Pinpoint the cell where the given text exists, returning its (X, Y) midpoint coordinate. 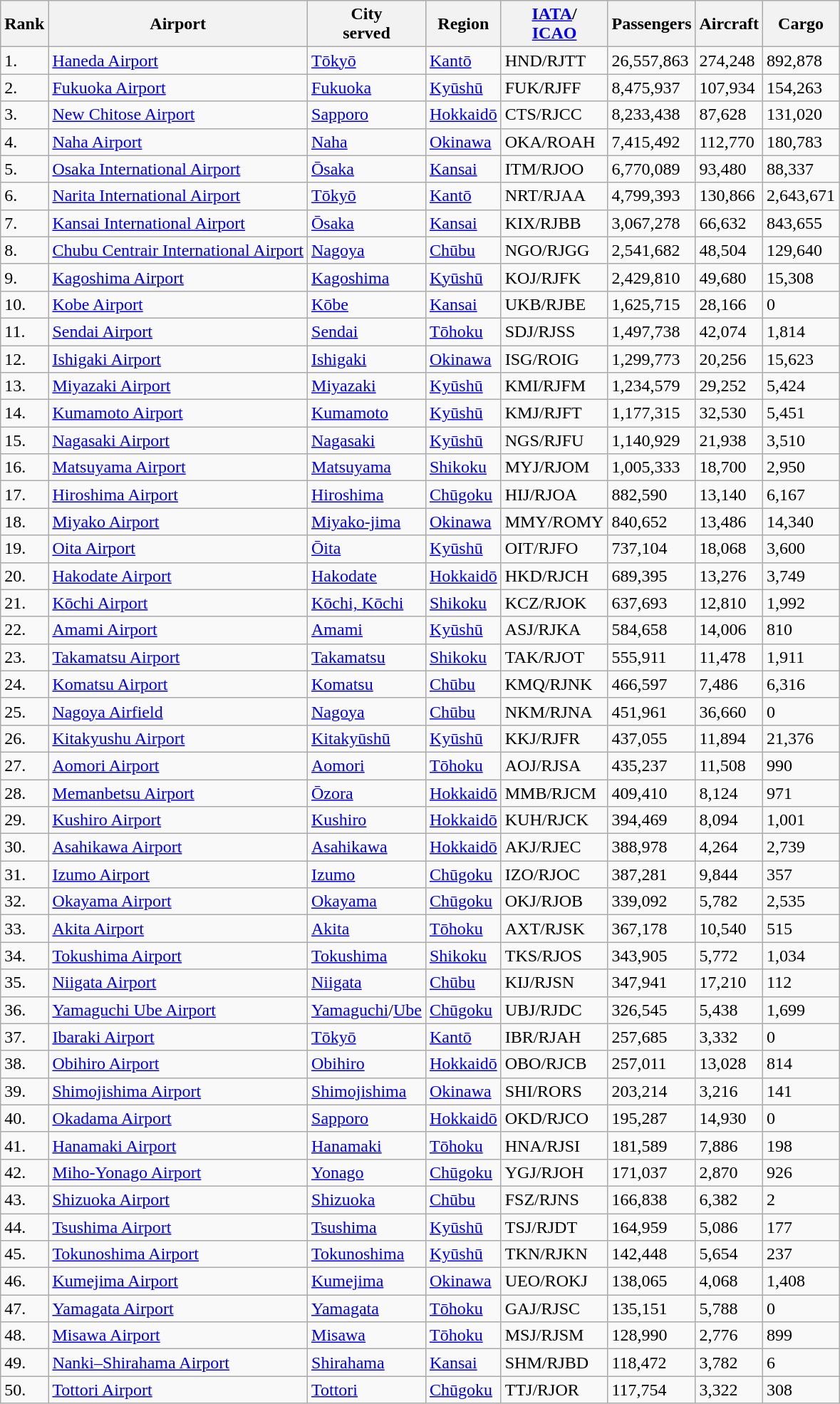
KIJ/RJSN (554, 983)
FSZ/RJNS (554, 1199)
515 (801, 929)
Ōzora (367, 793)
Nagoya Airfield (178, 711)
18,700 (730, 468)
MMY/ROMY (554, 522)
1,992 (801, 603)
Yamaguchi/Ube (367, 1010)
CTS/RJCC (554, 115)
15,308 (801, 277)
Kansai International Airport (178, 223)
Rank (24, 24)
7,886 (730, 1145)
112 (801, 983)
Hiroshima (367, 495)
16. (24, 468)
8,475,937 (651, 88)
33. (24, 929)
8,094 (730, 820)
14,006 (730, 630)
Chubu Centrair International Airport (178, 250)
Akita (367, 929)
3,749 (801, 576)
14,930 (730, 1118)
5. (24, 169)
SDJ/RJSS (554, 331)
Kumejima (367, 1281)
926 (801, 1172)
HND/RJTT (554, 61)
5,438 (730, 1010)
OIT/RJFO (554, 549)
New Chitose Airport (178, 115)
Sendai (367, 331)
11,478 (730, 657)
326,545 (651, 1010)
1. (24, 61)
Matsuyama (367, 468)
KCZ/RJOK (554, 603)
14. (24, 413)
Kitakyūshū (367, 738)
1,177,315 (651, 413)
MYJ/RJOM (554, 468)
Aircraft (730, 24)
ITM/RJOO (554, 169)
12. (24, 358)
Niigata Airport (178, 983)
37. (24, 1037)
TSJ/RJDT (554, 1227)
28. (24, 793)
HIJ/RJOA (554, 495)
Sendai Airport (178, 331)
6,770,089 (651, 169)
21,376 (801, 738)
20,256 (730, 358)
Naha (367, 142)
Haneda Airport (178, 61)
Ishigaki Airport (178, 358)
21. (24, 603)
IZO/RJOC (554, 874)
Narita International Airport (178, 196)
43. (24, 1199)
Region (463, 24)
KKJ/RJFR (554, 738)
Osaka International Airport (178, 169)
Okadama Airport (178, 1118)
Takamatsu Airport (178, 657)
3,510 (801, 440)
1,234,579 (651, 386)
18. (24, 522)
5,788 (730, 1308)
737,104 (651, 549)
41. (24, 1145)
FUK/RJFF (554, 88)
5,451 (801, 413)
Kōbe (367, 304)
KMJ/RJFT (554, 413)
6. (24, 196)
Kumamoto (367, 413)
13,140 (730, 495)
Shimojishima Airport (178, 1091)
KUH/RJCK (554, 820)
48,504 (730, 250)
Shizuoka (367, 1199)
TKN/RJKN (554, 1254)
637,693 (651, 603)
899 (801, 1336)
118,472 (651, 1363)
Okayama (367, 902)
1,001 (801, 820)
Kagoshima (367, 277)
34. (24, 956)
Miyako Airport (178, 522)
Tokunoshima (367, 1254)
OBO/RJCB (554, 1064)
13,276 (730, 576)
Hanamaki (367, 1145)
Niigata (367, 983)
49,680 (730, 277)
131,020 (801, 115)
195,287 (651, 1118)
Amami Airport (178, 630)
11,508 (730, 765)
1,911 (801, 657)
6,167 (801, 495)
2. (24, 88)
24. (24, 684)
Nagasaki (367, 440)
409,410 (651, 793)
180,783 (801, 142)
3,782 (730, 1363)
117,754 (651, 1390)
Nagasaki Airport (178, 440)
Tsushima (367, 1227)
3,216 (730, 1091)
Komatsu (367, 684)
Izumo Airport (178, 874)
IATA/ICAO (554, 24)
Fukuoka (367, 88)
HNA/RJSI (554, 1145)
Fukuoka Airport (178, 88)
Ōita (367, 549)
Kōchi, Kōchi (367, 603)
689,395 (651, 576)
Kumejima Airport (178, 1281)
87,628 (730, 115)
Shimojishima (367, 1091)
Cargo (801, 24)
32,530 (730, 413)
Obihiro Airport (178, 1064)
257,011 (651, 1064)
AXT/RJSK (554, 929)
12,810 (730, 603)
20. (24, 576)
6,382 (730, 1199)
Kōchi Airport (178, 603)
181,589 (651, 1145)
203,214 (651, 1091)
44. (24, 1227)
Oita Airport (178, 549)
10,540 (730, 929)
112,770 (730, 142)
KMQ/RJNK (554, 684)
394,469 (651, 820)
466,597 (651, 684)
141 (801, 1091)
7,415,492 (651, 142)
Kagoshima Airport (178, 277)
2 (801, 1199)
810 (801, 630)
28,166 (730, 304)
9. (24, 277)
18,068 (730, 549)
Shizuoka Airport (178, 1199)
387,281 (651, 874)
49. (24, 1363)
19. (24, 549)
Asahikawa Airport (178, 847)
IBR/RJAH (554, 1037)
30. (24, 847)
88,337 (801, 169)
166,838 (651, 1199)
Misawa (367, 1336)
Cityserved (367, 24)
93,480 (730, 169)
814 (801, 1064)
5,654 (730, 1254)
42,074 (730, 331)
GAJ/RJSC (554, 1308)
17. (24, 495)
66,632 (730, 223)
NRT/RJAA (554, 196)
882,590 (651, 495)
339,092 (651, 902)
2,541,682 (651, 250)
Amami (367, 630)
Komatsu Airport (178, 684)
840,652 (651, 522)
MSJ/RJSM (554, 1336)
5,782 (730, 902)
Hanamaki Airport (178, 1145)
971 (801, 793)
892,878 (801, 61)
3,067,278 (651, 223)
Passengers (651, 24)
UEO/ROKJ (554, 1281)
142,448 (651, 1254)
ISG/ROIG (554, 358)
YGJ/RJOH (554, 1172)
26. (24, 738)
Aomori (367, 765)
Yonago (367, 1172)
Kushiro (367, 820)
555,911 (651, 657)
237 (801, 1254)
1,814 (801, 331)
47. (24, 1308)
135,151 (651, 1308)
Yamaguchi Ube Airport (178, 1010)
388,978 (651, 847)
Miyazaki (367, 386)
ASJ/RJKA (554, 630)
164,959 (651, 1227)
357 (801, 874)
Miyako-jima (367, 522)
11,894 (730, 738)
15,623 (801, 358)
Ishigaki (367, 358)
MMB/RJCM (554, 793)
1,625,715 (651, 304)
451,961 (651, 711)
3. (24, 115)
4,799,393 (651, 196)
171,037 (651, 1172)
TTJ/RJOR (554, 1390)
435,237 (651, 765)
13. (24, 386)
KOJ/RJFK (554, 277)
343,905 (651, 956)
584,658 (651, 630)
274,248 (730, 61)
177 (801, 1227)
Yamagata Airport (178, 1308)
Tottori (367, 1390)
36. (24, 1010)
Misawa Airport (178, 1336)
OKJ/RJOB (554, 902)
107,934 (730, 88)
8. (24, 250)
KMI/RJFM (554, 386)
39. (24, 1091)
NGO/RJGG (554, 250)
Kumamoto Airport (178, 413)
TAK/RJOT (554, 657)
990 (801, 765)
NKM/RJNA (554, 711)
3,600 (801, 549)
Kushiro Airport (178, 820)
13,028 (730, 1064)
50. (24, 1390)
2,429,810 (651, 277)
Kitakyushu Airport (178, 738)
Obihiro (367, 1064)
129,640 (801, 250)
Hakodate (367, 576)
Airport (178, 24)
5,424 (801, 386)
Asahikawa (367, 847)
Tokushima (367, 956)
1,497,738 (651, 331)
154,263 (801, 88)
AKJ/RJEC (554, 847)
2,870 (730, 1172)
Ibaraki Airport (178, 1037)
9,844 (730, 874)
1,034 (801, 956)
Naha Airport (178, 142)
1,699 (801, 1010)
7,486 (730, 684)
UKB/RJBE (554, 304)
138,065 (651, 1281)
Takamatsu (367, 657)
308 (801, 1390)
29. (24, 820)
Aomori Airport (178, 765)
5,772 (730, 956)
36,660 (730, 711)
17,210 (730, 983)
25. (24, 711)
1,005,333 (651, 468)
1,140,929 (651, 440)
128,990 (651, 1336)
40. (24, 1118)
Memanbetsu Airport (178, 793)
32. (24, 902)
Izumo (367, 874)
KIX/RJBB (554, 223)
Hakodate Airport (178, 576)
Nanki–Shirahama Airport (178, 1363)
Yamagata (367, 1308)
Miyazaki Airport (178, 386)
347,941 (651, 983)
OKA/ROAH (554, 142)
OKD/RJCO (554, 1118)
Tsushima Airport (178, 1227)
2,643,671 (801, 196)
Shirahama (367, 1363)
8,233,438 (651, 115)
2,739 (801, 847)
1,408 (801, 1281)
22. (24, 630)
15. (24, 440)
2,535 (801, 902)
367,178 (651, 929)
437,055 (651, 738)
Okayama Airport (178, 902)
3,322 (730, 1390)
1,299,773 (651, 358)
Akita Airport (178, 929)
4,068 (730, 1281)
6,316 (801, 684)
38. (24, 1064)
257,685 (651, 1037)
8,124 (730, 793)
11. (24, 331)
TKS/RJOS (554, 956)
6 (801, 1363)
SHM/RJBD (554, 1363)
42. (24, 1172)
Tokushima Airport (178, 956)
2,950 (801, 468)
45. (24, 1254)
46. (24, 1281)
130,866 (730, 196)
Matsuyama Airport (178, 468)
5,086 (730, 1227)
Tokunoshima Airport (178, 1254)
3,332 (730, 1037)
HKD/RJCH (554, 576)
2,776 (730, 1336)
AOJ/RJSA (554, 765)
21,938 (730, 440)
27. (24, 765)
4. (24, 142)
Miho-Yonago Airport (178, 1172)
26,557,863 (651, 61)
SHI/RORS (554, 1091)
Hiroshima Airport (178, 495)
NGS/RJFU (554, 440)
7. (24, 223)
48. (24, 1336)
UBJ/RJDC (554, 1010)
4,264 (730, 847)
843,655 (801, 223)
Tottori Airport (178, 1390)
29,252 (730, 386)
23. (24, 657)
35. (24, 983)
10. (24, 304)
13,486 (730, 522)
Kobe Airport (178, 304)
198 (801, 1145)
31. (24, 874)
14,340 (801, 522)
